Pinpoint the cell where the given text exists, returning its [x, y] midpoint coordinate. 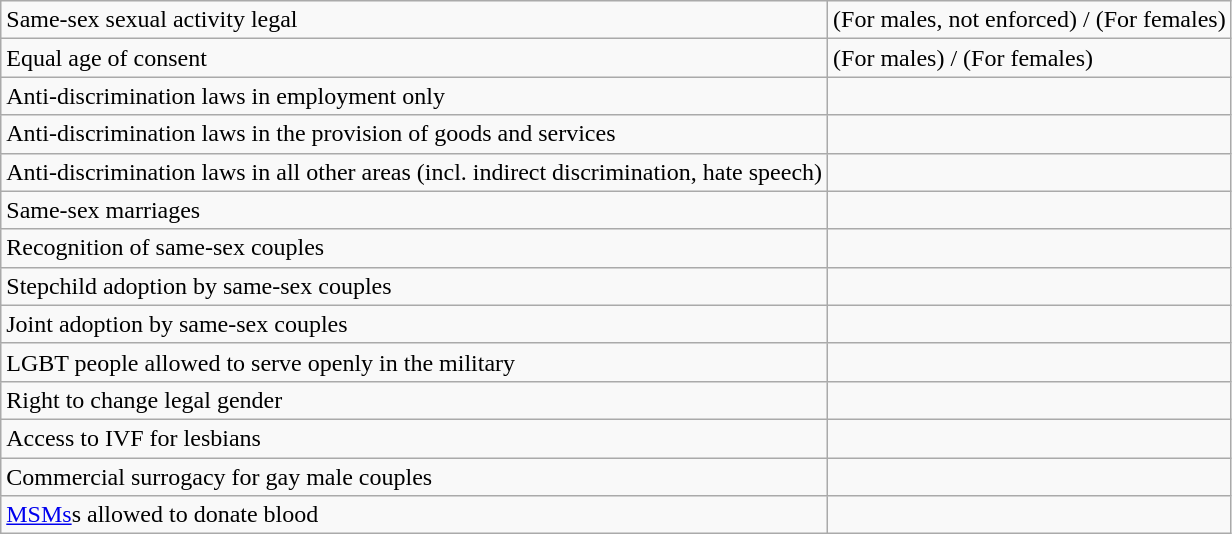
LGBT people allowed to serve openly in the military [414, 362]
Anti-discrimination laws in all other areas (incl. indirect discrimination, hate speech) [414, 172]
Commercial surrogacy for gay male couples [414, 477]
MSMss allowed to donate blood [414, 515]
Anti-discrimination laws in the provision of goods and services [414, 134]
(For males, not enforced) / (For females) [1030, 20]
Right to change legal gender [414, 400]
Same-sex marriages [414, 210]
(For males) / (For females) [1030, 58]
Stepchild adoption by same-sex couples [414, 286]
Joint adoption by same-sex couples [414, 324]
Anti-discrimination laws in employment only [414, 96]
Equal age of consent [414, 58]
Access to IVF for lesbians [414, 438]
Recognition of same-sex couples [414, 248]
Same-sex sexual activity legal [414, 20]
